Provide the [x, y] coordinate of the cell's center where the given text is located.  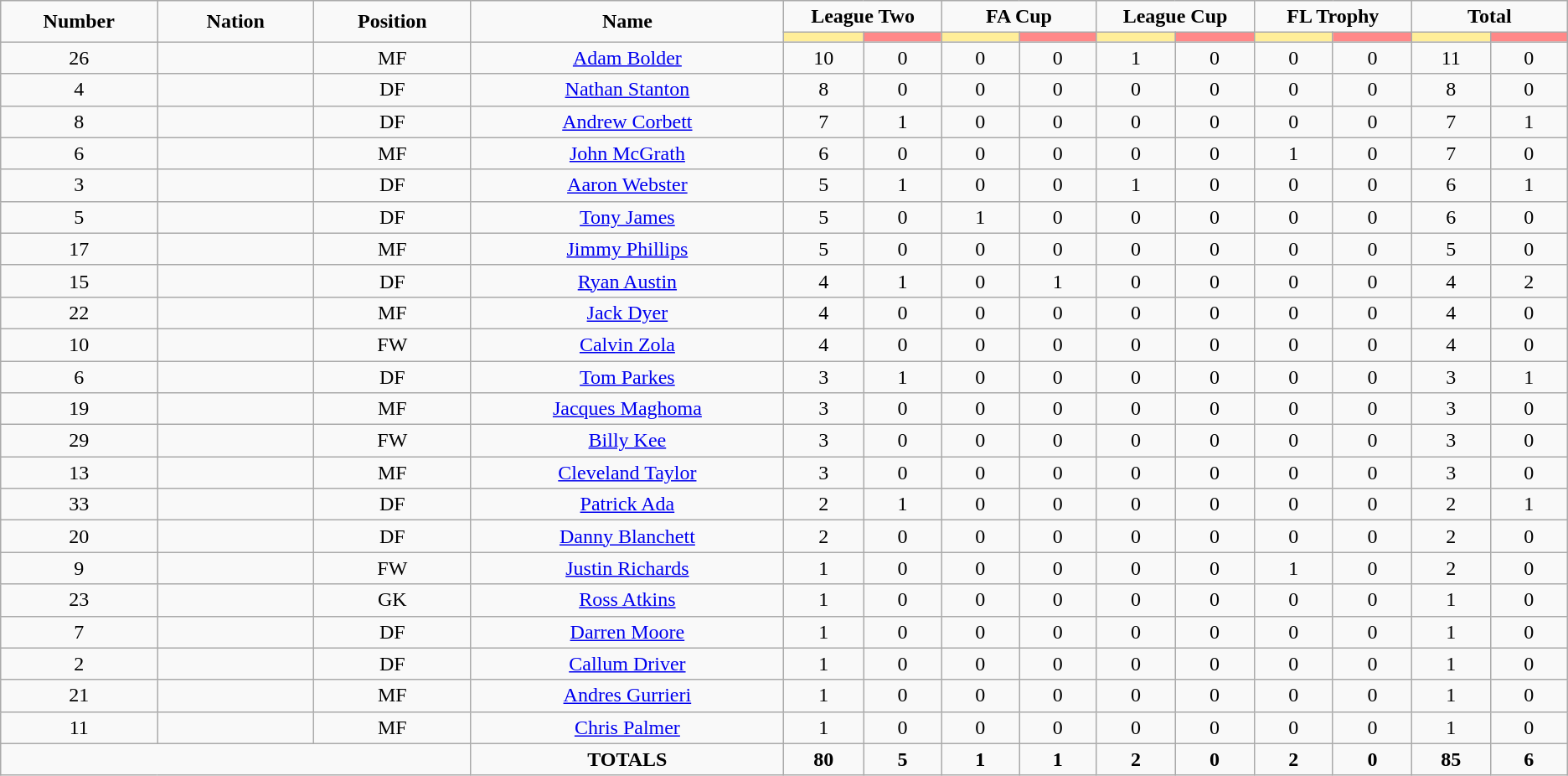
Total [1489, 17]
Cleveland Taylor [627, 473]
FA Cup [1019, 17]
Ross Atkins [627, 600]
21 [79, 696]
Number [79, 22]
Ryan Austin [627, 281]
Andres Gurrieri [627, 696]
Jacques Maghoma [627, 409]
Tom Parkes [627, 376]
Jimmy Phillips [627, 249]
Aaron Webster [627, 185]
33 [79, 504]
Position [392, 22]
League Cup [1175, 17]
19 [79, 409]
15 [79, 281]
Calvin Zola [627, 344]
Andrew Corbett [627, 122]
Callum Driver [627, 664]
Name [627, 22]
FL Trophy [1333, 17]
80 [824, 759]
Justin Richards [627, 568]
Darren Moore [627, 632]
Jack Dyer [627, 313]
Adam Bolder [627, 58]
Billy Kee [627, 441]
85 [1451, 759]
23 [79, 600]
Tony James [627, 217]
Nation [236, 22]
Patrick Ada [627, 504]
17 [79, 249]
20 [79, 536]
John McGrath [627, 153]
League Two [863, 17]
Chris Palmer [627, 727]
9 [79, 568]
22 [79, 313]
26 [79, 58]
Danny Blanchett [627, 536]
GK [392, 600]
13 [79, 473]
TOTALS [627, 759]
29 [79, 441]
Nathan Stanton [627, 90]
